Find where the given text appears and provide that cell's center as [x, y] coordinate. 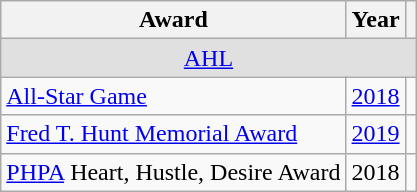
PHPA Heart, Hustle, Desire Award [174, 172]
Year [376, 20]
AHL [208, 58]
All-Star Game [174, 96]
2019 [376, 134]
Award [174, 20]
Fred T. Hunt Memorial Award [174, 134]
